Locate the cell with the specified text and output its [X, Y] center coordinate. 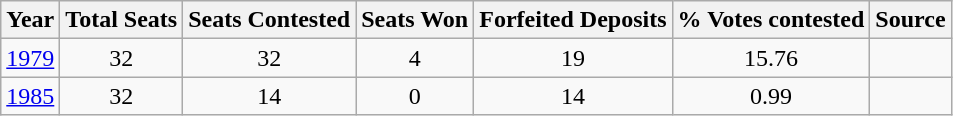
1985 [30, 96]
1979 [30, 58]
Seats Won [415, 20]
Forfeited Deposits [573, 20]
% Votes contested [771, 20]
Total Seats [122, 20]
Seats Contested [270, 20]
0 [415, 96]
Source [910, 20]
Year [30, 20]
4 [415, 58]
15.76 [771, 58]
0.99 [771, 96]
19 [573, 58]
